Return the (x, y) coordinate for the center point of the cell that contains the specified text.  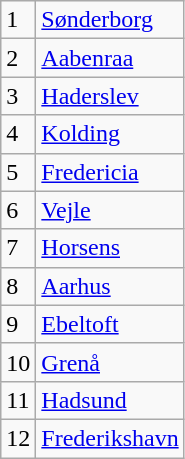
3 (18, 96)
Aarhus (110, 286)
Haderslev (110, 96)
6 (18, 210)
12 (18, 438)
11 (18, 400)
Ebeltoft (110, 324)
5 (18, 172)
1 (18, 20)
4 (18, 134)
9 (18, 324)
Hadsund (110, 400)
Grenå (110, 362)
2 (18, 58)
8 (18, 286)
Vejle (110, 210)
Horsens (110, 248)
10 (18, 362)
Kolding (110, 134)
Sønderborg (110, 20)
Fredericia (110, 172)
7 (18, 248)
Aabenraa (110, 58)
Frederikshavn (110, 438)
